Search for the cell housing the specified text and yield its [x, y] center coordinate. 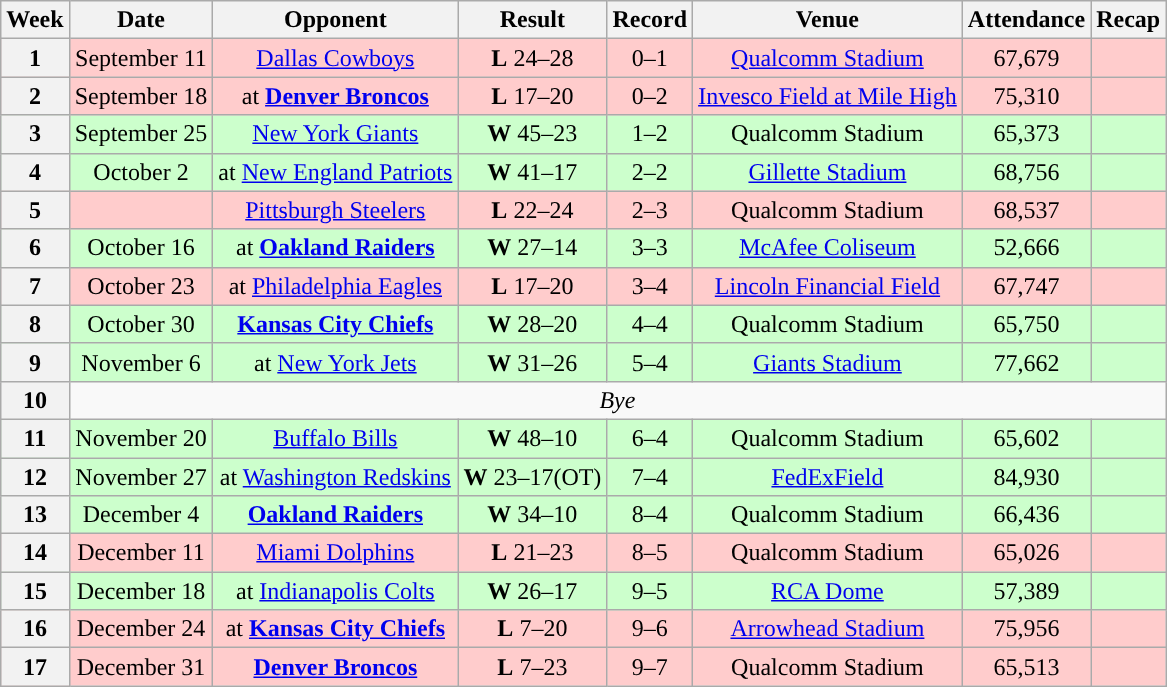
8 [35, 324]
7 [35, 286]
Oakland Raiders [336, 515]
Opponent [336, 20]
FedExField [828, 477]
65,026 [1026, 553]
September 18 [141, 96]
1–2 [650, 134]
September 11 [141, 58]
December 24 [141, 629]
Arrowhead Stadium [828, 629]
Pittsburgh Steelers [336, 210]
at New England Patriots [336, 172]
65,750 [1026, 324]
Record [650, 20]
W 45–23 [532, 134]
December 4 [141, 515]
9 [35, 362]
68,756 [1026, 172]
W 23–17(OT) [532, 477]
November 20 [141, 438]
W 26–17 [532, 591]
77,662 [1026, 362]
October 2 [141, 172]
Kansas City Chiefs [336, 324]
Bye [618, 400]
11 [35, 438]
68,537 [1026, 210]
0–2 [650, 96]
November 27 [141, 477]
at Kansas City Chiefs [336, 629]
65,373 [1026, 134]
Dallas Cowboys [336, 58]
L 7–23 [532, 667]
W 28–20 [532, 324]
65,602 [1026, 438]
September 25 [141, 134]
W 48–10 [532, 438]
57,389 [1026, 591]
8–4 [650, 515]
Week [35, 20]
6 [35, 248]
4–4 [650, 324]
9–5 [650, 591]
8–5 [650, 553]
5–4 [650, 362]
0–1 [650, 58]
at Denver Broncos [336, 96]
at Washington Redskins [336, 477]
Recap [1128, 20]
Venue [828, 20]
Date [141, 20]
84,930 [1026, 477]
December 18 [141, 591]
16 [35, 629]
at Indianapolis Colts [336, 591]
Buffalo Bills [336, 438]
October 30 [141, 324]
9–6 [650, 629]
14 [35, 553]
December 31 [141, 667]
at Philadelphia Eagles [336, 286]
Miami Dolphins [336, 553]
at New York Jets [336, 362]
66,436 [1026, 515]
52,666 [1026, 248]
17 [35, 667]
6–4 [650, 438]
L 21–23 [532, 553]
New York Giants [336, 134]
L 24–28 [532, 58]
3 [35, 134]
Invesco Field at Mile High [828, 96]
75,310 [1026, 96]
Giants Stadium [828, 362]
3–4 [650, 286]
RCA Dome [828, 591]
October 23 [141, 286]
3–3 [650, 248]
Result [532, 20]
67,747 [1026, 286]
2–2 [650, 172]
9–7 [650, 667]
10 [35, 400]
W 31–26 [532, 362]
67,679 [1026, 58]
Denver Broncos [336, 667]
at Oakland Raiders [336, 248]
1 [35, 58]
Gillette Stadium [828, 172]
4 [35, 172]
November 6 [141, 362]
12 [35, 477]
L 22–24 [532, 210]
75,956 [1026, 629]
65,513 [1026, 667]
2–3 [650, 210]
7–4 [650, 477]
Lincoln Financial Field [828, 286]
L 7–20 [532, 629]
13 [35, 515]
December 11 [141, 553]
McAfee Coliseum [828, 248]
Attendance [1026, 20]
October 16 [141, 248]
15 [35, 591]
W 34–10 [532, 515]
W 27–14 [532, 248]
5 [35, 210]
W 41–17 [532, 172]
2 [35, 96]
